Locate the cell with the specified text and output its [X, Y] center coordinate. 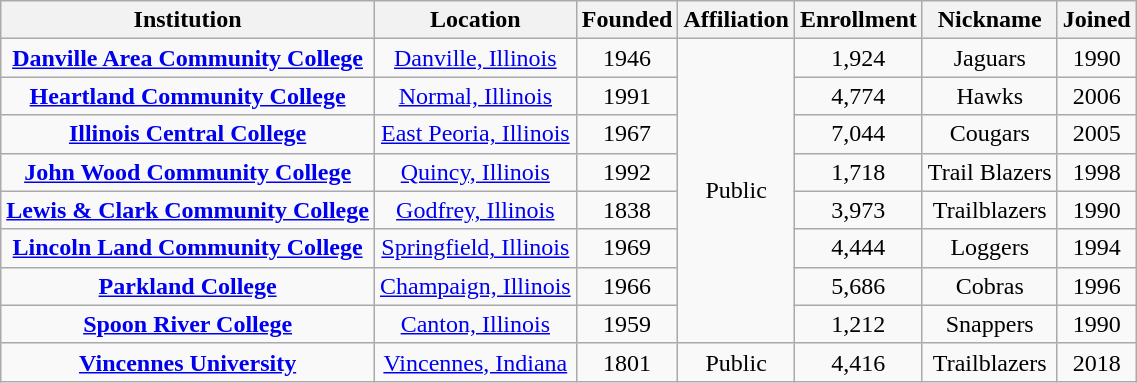
1967 [627, 134]
Spoon River College [188, 324]
1994 [1096, 248]
Normal, Illinois [475, 96]
1801 [627, 362]
Loggers [990, 248]
2005 [1096, 134]
Joined [1096, 20]
Lincoln Land Community College [188, 248]
4,444 [858, 248]
John Wood Community College [188, 172]
Illinois Central College [188, 134]
Location [475, 20]
1998 [1096, 172]
Enrollment [858, 20]
Cougars [990, 134]
Quincy, Illinois [475, 172]
Hawks [990, 96]
Danville Area Community College [188, 58]
Vincennes, Indiana [475, 362]
Godfrey, Illinois [475, 210]
Springfield, Illinois [475, 248]
Founded [627, 20]
1959 [627, 324]
Affiliation [736, 20]
3,973 [858, 210]
2018 [1096, 362]
Trail Blazers [990, 172]
Nickname [990, 20]
1946 [627, 58]
Snappers [990, 324]
1996 [1096, 286]
East Peoria, Illinois [475, 134]
4,416 [858, 362]
Institution [188, 20]
Jaguars [990, 58]
Danville, Illinois [475, 58]
4,774 [858, 96]
1,718 [858, 172]
Cobras [990, 286]
Canton, Illinois [475, 324]
Vincennes University [188, 362]
2006 [1096, 96]
1969 [627, 248]
Champaign, Illinois [475, 286]
Lewis & Clark Community College [188, 210]
1991 [627, 96]
1,212 [858, 324]
1838 [627, 210]
7,044 [858, 134]
1966 [627, 286]
1992 [627, 172]
5,686 [858, 286]
Parkland College [188, 286]
1,924 [858, 58]
Heartland Community College [188, 96]
